Return the (X, Y) coordinate for the center point of the cell that contains the specified text.  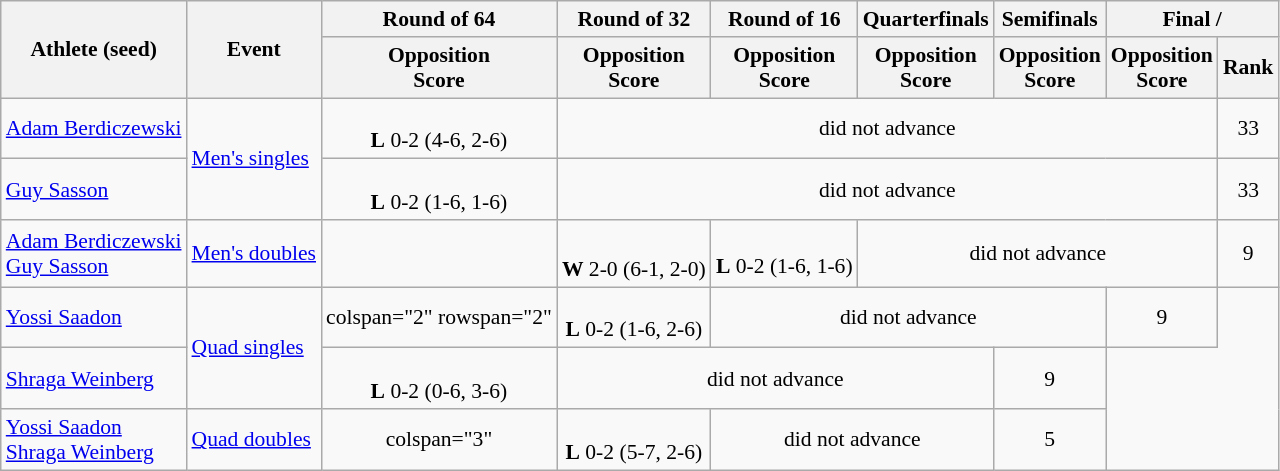
Round of 32 (634, 19)
Men's singles (254, 159)
Round of 16 (784, 19)
Athlete (seed) (94, 50)
Adam Berdiczewski (94, 128)
5 (1050, 440)
Shraga Weinberg (94, 378)
Yossi Saadon (94, 318)
L 0-2 (4-6, 2-6) (439, 128)
Final / (1192, 19)
Quad singles (254, 348)
Quad doubles (254, 440)
L 0-2 (5-7, 2-6) (634, 440)
Round of 64 (439, 19)
Quarterfinals (926, 19)
Event (254, 50)
Semifinals (1050, 19)
L 0-2 (0-6, 3-6) (439, 378)
W 2-0 (6-1, 2-0) (634, 254)
Yossi SaadonShraga Weinberg (94, 440)
colspan="2" rowspan="2" (439, 318)
colspan="3" (439, 440)
Rank (1248, 68)
Men's doubles (254, 254)
Guy Sasson (94, 190)
Adam BerdiczewskiGuy Sasson (94, 254)
L 0-2 (1-6, 2-6) (634, 318)
